Output the (X, Y) coordinate of the center of the cell containing the given text.  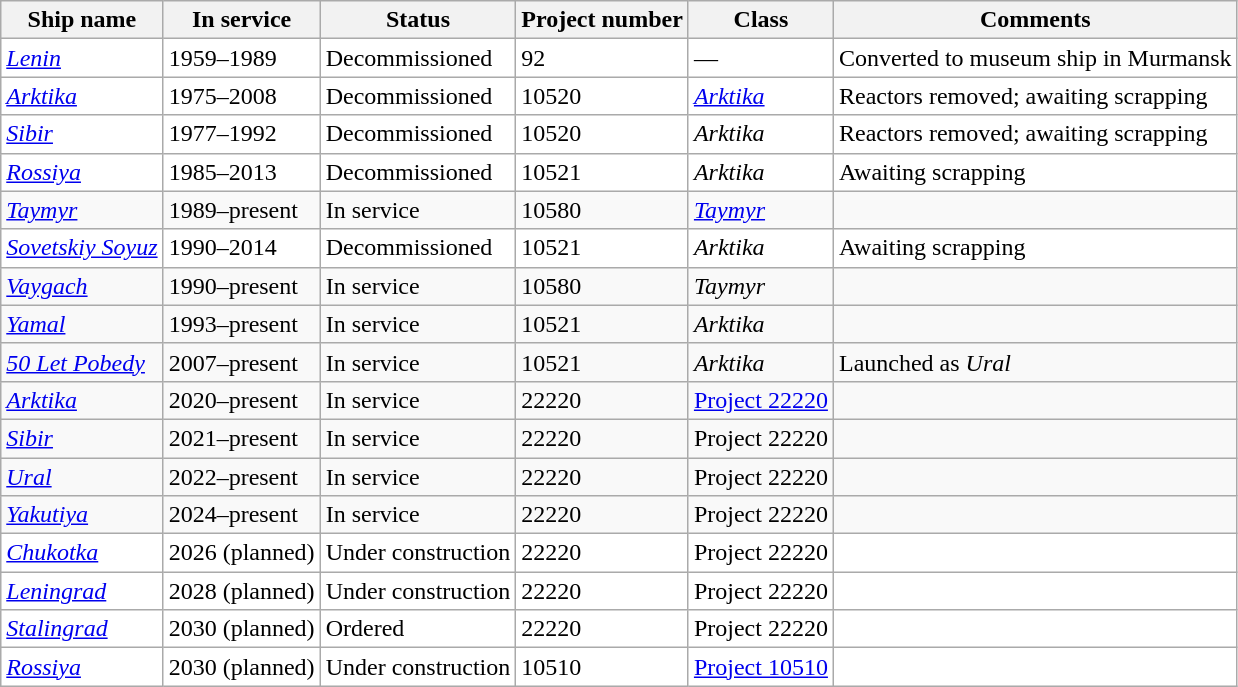
1959–1989 (242, 58)
Leningrad (82, 591)
2024–present (242, 515)
Yamal (82, 324)
10510 (602, 667)
1990–2014 (242, 248)
Project number (602, 20)
92 (602, 58)
Yakutiya (82, 515)
1985–2013 (242, 172)
2026 (planned) (242, 553)
2021–present (242, 438)
1990–present (242, 286)
Ural (82, 477)
2007–present (242, 362)
Lenin (82, 58)
Class (760, 20)
— (760, 58)
50 Let Pobedy (82, 362)
1989–present (242, 210)
Sovetskiy Soyuz (82, 248)
Project 10510 (760, 667)
Vaygach (82, 286)
2020–present (242, 400)
Status (418, 20)
1993–present (242, 324)
Launched as Ural (1035, 362)
Converted to museum ship in Murmansk (1035, 58)
1977–1992 (242, 134)
Ship name (82, 20)
2028 (planned) (242, 591)
Stalingrad (82, 629)
Comments (1035, 20)
Chukotka (82, 553)
2022–present (242, 477)
Ordered (418, 629)
1975–2008 (242, 96)
